Pinpoint the cell where the given text exists, returning its [x, y] midpoint coordinate. 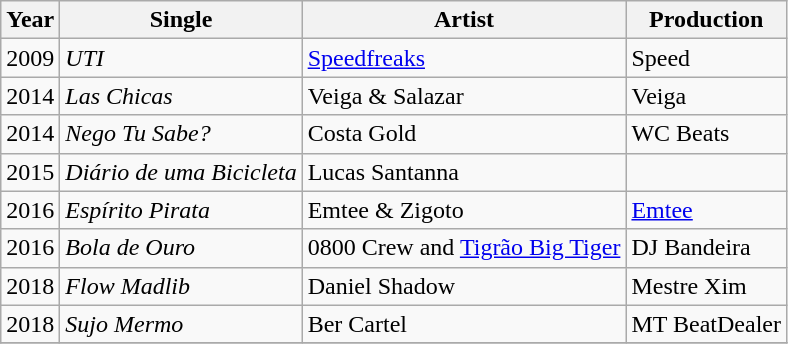
Speedfreaks [464, 58]
2009 [30, 58]
Diário de uma Bicicleta [181, 172]
WC Beats [706, 134]
Mestre Xim [706, 286]
Speed [706, 58]
MT BeatDealer [706, 324]
Veiga & Salazar [464, 96]
2015 [30, 172]
Nego Tu Sabe? [181, 134]
Emtee & Zigoto [464, 210]
Espírito Pirata [181, 210]
Costa Gold [464, 134]
Daniel Shadow [464, 286]
Year [30, 20]
Single [181, 20]
Artist [464, 20]
Lucas Santanna [464, 172]
Bola de Ouro [181, 248]
Sujo Mermo [181, 324]
DJ Bandeira [706, 248]
Flow Madlib [181, 286]
Veiga [706, 96]
Production [706, 20]
Las Chicas [181, 96]
0800 Crew and Tigrão Big Tiger [464, 248]
Emtee [706, 210]
Ber Cartel [464, 324]
UTI [181, 58]
